Return [x, y] of the center of cell containing provided text 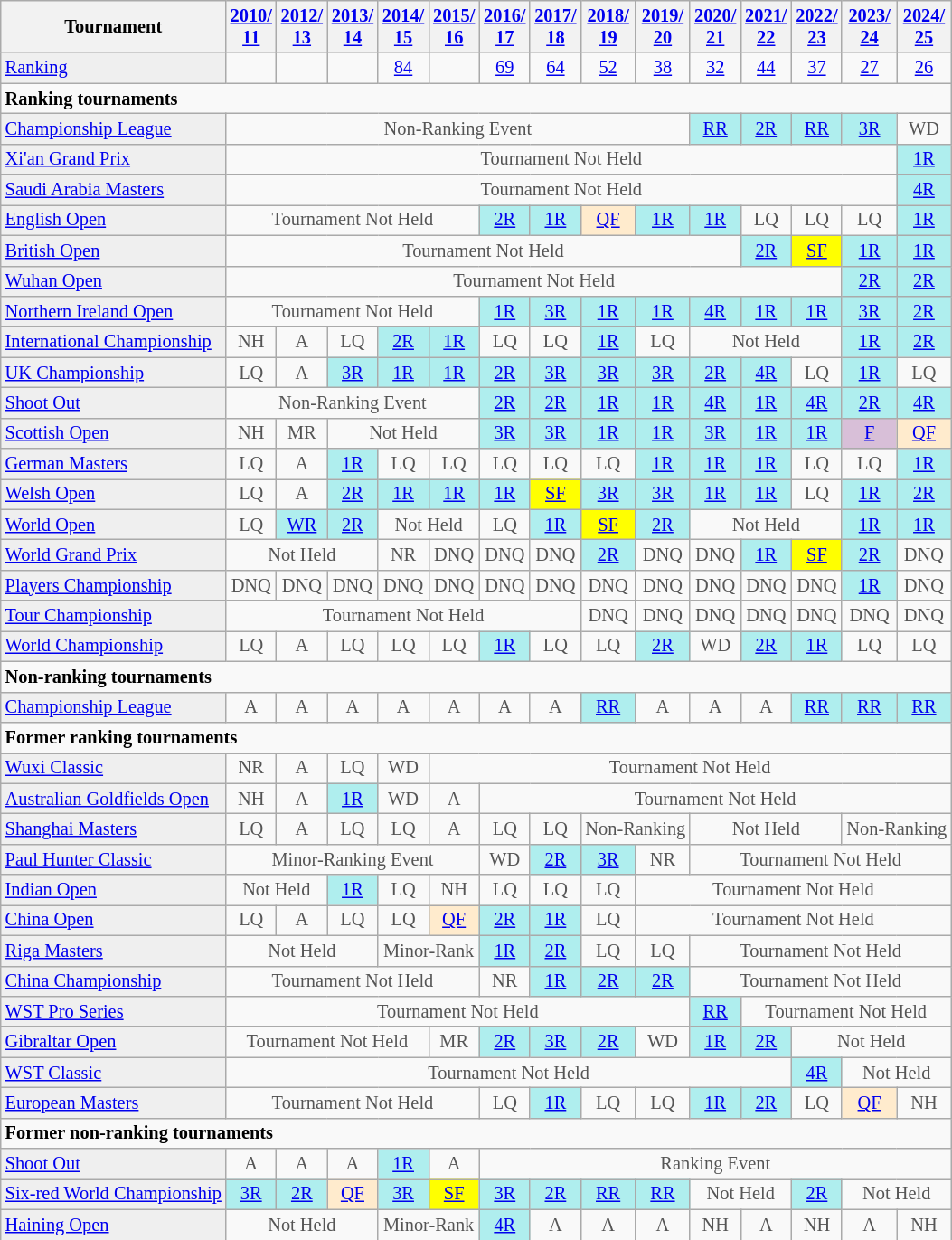
2014/15 [403, 26]
Shanghai Masters [114, 828]
2010/11 [251, 26]
Former non-ranking tournaments [476, 1133]
84 [403, 68]
Scottish Open [114, 433]
Haining Open [114, 1225]
Six-red World Championship [114, 1194]
Tournament [114, 26]
69 [504, 68]
Xi'an Grand Prix [114, 159]
44 [766, 68]
Minor-Ranking Event [353, 859]
World Championship [114, 646]
WR [302, 525]
International Championship [114, 342]
Saudi Arabia Masters [114, 190]
Tour Championship [114, 616]
27 [869, 68]
2018/19 [608, 26]
38 [663, 68]
F [869, 433]
52 [608, 68]
2012/13 [302, 26]
English Open [114, 220]
2023/24 [869, 26]
Gibraltar Open [114, 1042]
Former ranking tournaments [476, 737]
Australian Goldfields Open [114, 799]
32 [715, 68]
UK Championship [114, 373]
2024/25 [924, 26]
German Masters [114, 464]
World Open [114, 525]
Ranking tournaments [476, 99]
British Open [114, 251]
Riga Masters [114, 951]
2020/21 [715, 26]
Ranking [114, 68]
World Grand Prix [114, 554]
2022/23 [816, 26]
2019/20 [663, 26]
26 [924, 68]
37 [816, 68]
Wuhan Open [114, 281]
2015/16 [454, 26]
64 [555, 68]
WST Pro Series [114, 1011]
Welsh Open [114, 494]
European Masters [114, 1103]
China Championship [114, 981]
China Open [114, 920]
2013/14 [353, 26]
Paul Hunter Classic [114, 859]
2016/17 [504, 26]
Non-ranking tournaments [476, 677]
Wuxi Classic [114, 768]
2017/18 [555, 26]
Indian Open [114, 890]
Northern Ireland Open [114, 311]
Ranking Event [715, 1164]
WST Classic [114, 1073]
2021/22 [766, 26]
Players Championship [114, 585]
